For the text-containing cell, return its midpoint in [X, Y] coordinate format. 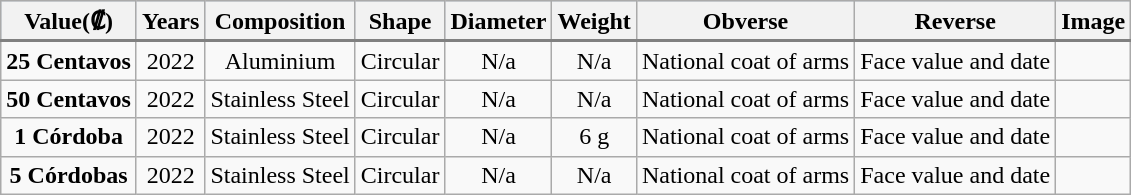
50 Centavos [69, 99]
Years [170, 21]
Value(₡) [69, 21]
Image [1094, 21]
1 Córdoba [69, 137]
Reverse [956, 21]
25 Centavos [69, 60]
Weight [594, 21]
Aluminium [280, 60]
Diameter [498, 21]
Shape [400, 21]
Obverse [745, 21]
5 Córdobas [69, 175]
Composition [280, 21]
6 g [594, 137]
